Search for the cell housing the specified text and yield its [x, y] center coordinate. 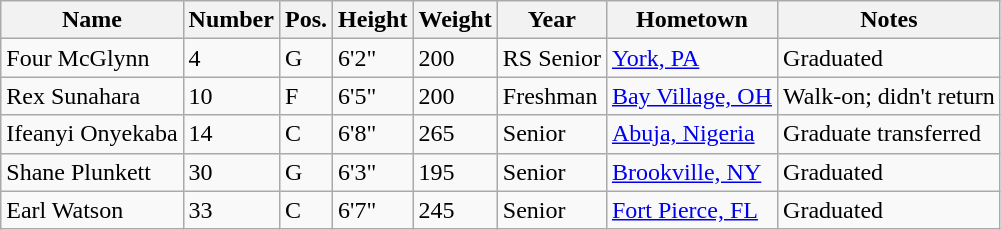
33 [231, 210]
Hometown [692, 20]
6'3" [373, 172]
RS Senior [552, 58]
Graduate transferred [890, 134]
6'8" [373, 134]
10 [231, 96]
Height [373, 20]
195 [455, 172]
Name [92, 20]
30 [231, 172]
6'7" [373, 210]
Shane Plunkett [92, 172]
Rex Sunahara [92, 96]
Four McGlynn [92, 58]
Number [231, 20]
Abuja, Nigeria [692, 134]
4 [231, 58]
245 [455, 210]
Pos. [306, 20]
265 [455, 134]
Fort Pierce, FL [692, 210]
Bay Village, OH [692, 96]
Walk-on; didn't return [890, 96]
Brookville, NY [692, 172]
Ifeanyi Onyekaba [92, 134]
Freshman [552, 96]
Notes [890, 20]
F [306, 96]
Weight [455, 20]
14 [231, 134]
York, PA [692, 58]
Earl Watson [92, 210]
6'5" [373, 96]
6'2" [373, 58]
Year [552, 20]
